Output the (X, Y) coordinate of the center of the cell containing the given text.  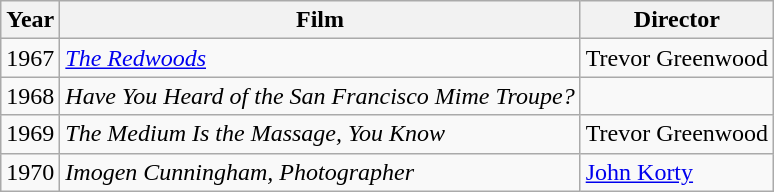
1970 (30, 172)
1967 (30, 58)
The Redwoods (320, 58)
The Medium Is the Massage, You Know (320, 134)
Director (676, 20)
1968 (30, 96)
Year (30, 20)
Imogen Cunningham, Photographer (320, 172)
John Korty (676, 172)
Have You Heard of the San Francisco Mime Troupe? (320, 96)
Film (320, 20)
1969 (30, 134)
